Identify which cell holds the provided text, then report its [X, Y] central coordinate. 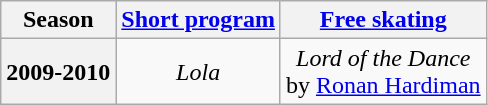
Short program [198, 20]
Lord of the Dance by Ronan Hardiman [383, 72]
Lola [198, 72]
Free skating [383, 20]
2009-2010 [58, 72]
Season [58, 20]
